Detect which cell encompasses the target text, then output its (x, y) center coordinate. 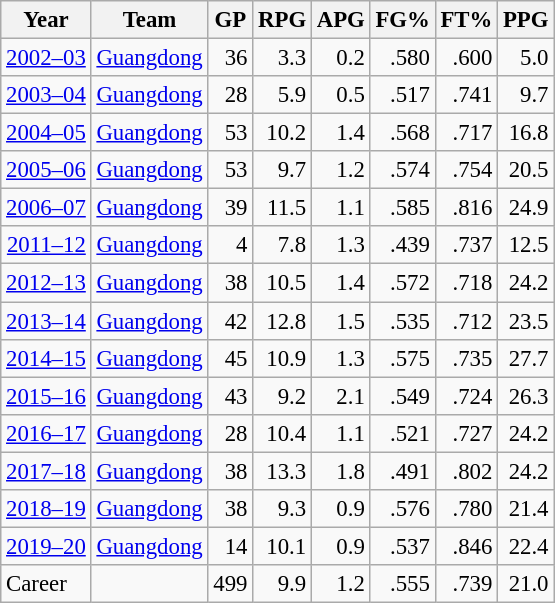
.741 (466, 95)
13.3 (282, 471)
.585 (402, 208)
.727 (466, 433)
5.0 (526, 58)
7.8 (282, 245)
.816 (466, 208)
2013–14 (46, 321)
.575 (402, 358)
2016–17 (46, 433)
9.2 (282, 396)
12.5 (526, 245)
.537 (402, 546)
.574 (402, 170)
.580 (402, 58)
.521 (402, 433)
2017–18 (46, 471)
21.4 (526, 509)
26.3 (526, 396)
2002–03 (46, 58)
.535 (402, 321)
2019–20 (46, 546)
39 (230, 208)
2005–06 (46, 170)
14 (230, 546)
.717 (466, 133)
.718 (466, 283)
.754 (466, 170)
.739 (466, 584)
1.8 (340, 471)
.568 (402, 133)
42 (230, 321)
10.5 (282, 283)
10.9 (282, 358)
0.2 (340, 58)
2015–16 (46, 396)
.517 (402, 95)
2003–04 (46, 95)
.549 (402, 396)
2006–07 (46, 208)
20.5 (526, 170)
10.4 (282, 433)
10.1 (282, 546)
3.3 (282, 58)
2012–13 (46, 283)
RPG (282, 20)
.555 (402, 584)
Year (46, 20)
.724 (466, 396)
43 (230, 396)
Team (150, 20)
9.3 (282, 509)
5.9 (282, 95)
12.8 (282, 321)
16.8 (526, 133)
0.5 (340, 95)
2011–12 (46, 245)
499 (230, 584)
23.5 (526, 321)
.600 (466, 58)
2014–15 (46, 358)
2.1 (340, 396)
GP (230, 20)
2018–19 (46, 509)
22.4 (526, 546)
FT% (466, 20)
36 (230, 58)
.491 (402, 471)
.846 (466, 546)
.802 (466, 471)
.780 (466, 509)
10.2 (282, 133)
45 (230, 358)
APG (340, 20)
.737 (466, 245)
Career (46, 584)
PPG (526, 20)
27.7 (526, 358)
.439 (402, 245)
.735 (466, 358)
.576 (402, 509)
21.0 (526, 584)
24.9 (526, 208)
1.5 (340, 321)
.712 (466, 321)
9.9 (282, 584)
11.5 (282, 208)
FG% (402, 20)
.572 (402, 283)
4 (230, 245)
2004–05 (46, 133)
